For the text-containing cell, return its midpoint in [X, Y] coordinate format. 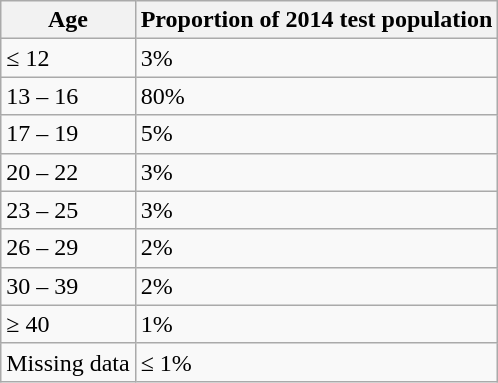
1% [316, 324]
5% [316, 134]
13 – 16 [68, 96]
Missing data [68, 362]
≤ 12 [68, 58]
26 – 29 [68, 248]
Age [68, 20]
80% [316, 96]
≤ 1% [316, 362]
30 – 39 [68, 286]
20 – 22 [68, 172]
23 – 25 [68, 210]
17 – 19 [68, 134]
Proportion of 2014 test population [316, 20]
≥ 40 [68, 324]
